Provide the (X, Y) coordinate of the cell's center where the given text is located.  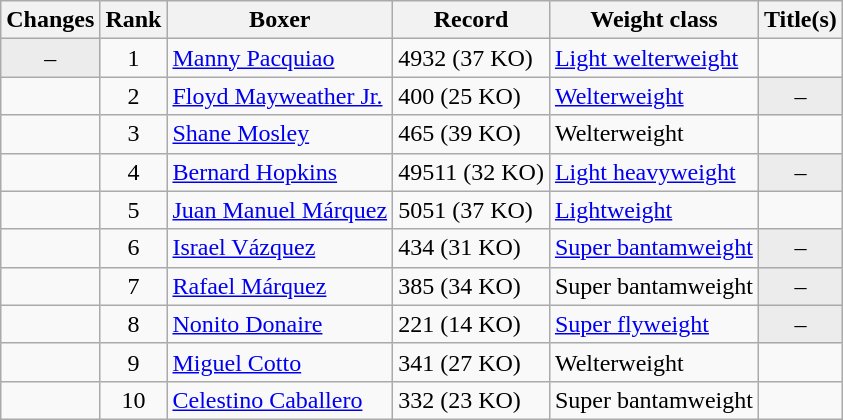
400 (25 KO) (472, 96)
6 (134, 248)
341 (27 KO) (472, 362)
Celestino Caballero (280, 400)
Floyd Mayweather Jr. (280, 96)
5051 (37 KO) (472, 210)
Manny Pacquiao (280, 58)
221 (14 KO) (472, 324)
Rank (134, 20)
4 (134, 172)
10 (134, 400)
Super flyweight (654, 324)
Weight class (654, 20)
8 (134, 324)
434 (31 KO) (472, 248)
Title(s) (800, 20)
Rafael Márquez (280, 286)
Light welterweight (654, 58)
7 (134, 286)
332 (23 KO) (472, 400)
9 (134, 362)
385 (34 KO) (472, 286)
465 (39 KO) (472, 134)
Shane Mosley (280, 134)
3 (134, 134)
4932 (37 KO) (472, 58)
Lightweight (654, 210)
1 (134, 58)
Nonito Donaire (280, 324)
5 (134, 210)
Changes (50, 20)
Miguel Cotto (280, 362)
Record (472, 20)
Boxer (280, 20)
Bernard Hopkins (280, 172)
Israel Vázquez (280, 248)
49511 (32 KO) (472, 172)
Juan Manuel Márquez (280, 210)
Light heavyweight (654, 172)
2 (134, 96)
